Search for the cell housing the specified text and yield its [X, Y] center coordinate. 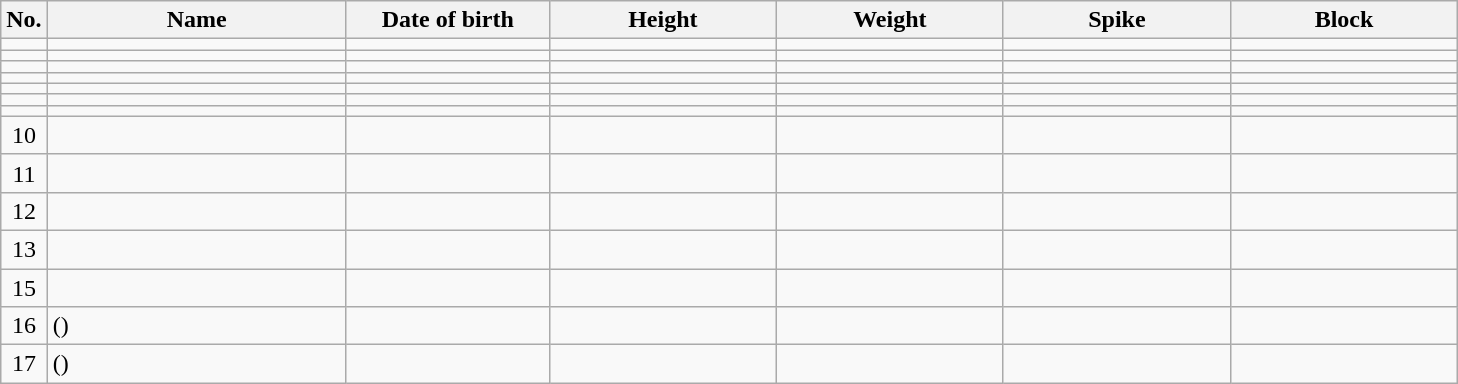
10 [24, 135]
Spike [1116, 20]
11 [24, 173]
12 [24, 211]
13 [24, 249]
17 [24, 364]
Date of birth [448, 20]
Weight [890, 20]
15 [24, 287]
16 [24, 326]
Block [1344, 20]
No. [24, 20]
Name [196, 20]
Height [662, 20]
